Detect which cell encompasses the target text, then output its [X, Y] center coordinate. 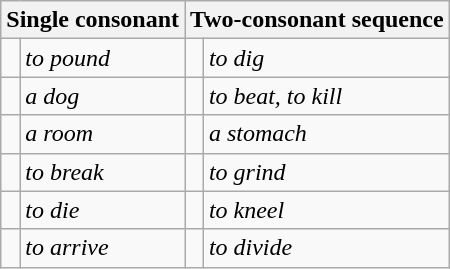
to beat, to kill [326, 96]
to divide [326, 248]
to die [102, 210]
a stomach [326, 134]
to arrive [102, 248]
Single consonant [93, 20]
to break [102, 172]
Two-consonant sequence [318, 20]
to dig [326, 58]
to kneel [326, 210]
a room [102, 134]
to pound [102, 58]
to grind [326, 172]
a dog [102, 96]
